Return [X, Y] of the center of cell containing provided text 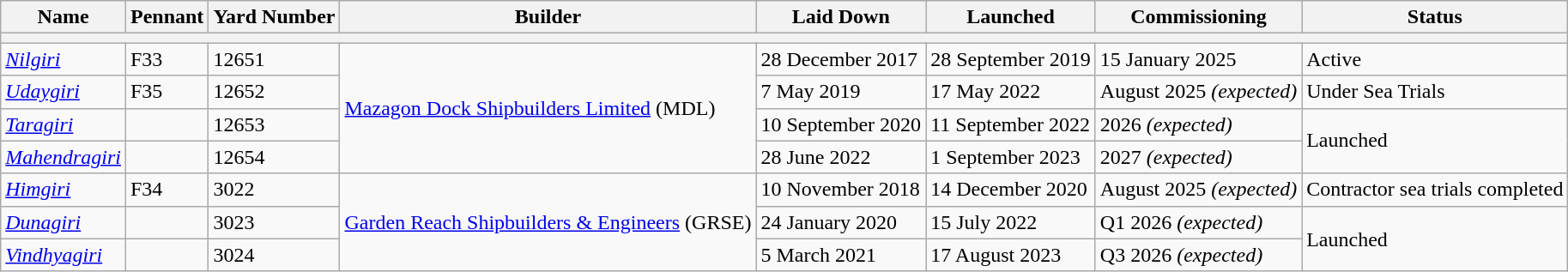
Commissioning [1198, 17]
3023 [275, 222]
Name [64, 17]
7 May 2019 [841, 92]
Mahendragiri [64, 157]
28 December 2017 [841, 59]
Contractor sea trials completed [1435, 190]
10 September 2020 [841, 124]
17 May 2022 [1011, 92]
17 August 2023 [1011, 255]
12652 [275, 92]
12651 [275, 59]
Yard Number [275, 17]
Himgiri [64, 190]
1 September 2023 [1011, 157]
Under Sea Trials [1435, 92]
28 June 2022 [841, 157]
Q1 2026 (expected) [1198, 222]
24 January 2020 [841, 222]
3022 [275, 190]
Garden Reach Shipbuilders & Engineers (GRSE) [548, 222]
Dunagiri [64, 222]
2027 (expected) [1198, 157]
Taragiri [64, 124]
10 November 2018 [841, 190]
Nilgiri [64, 59]
Active [1435, 59]
F33 [166, 59]
28 September 2019 [1011, 59]
3024 [275, 255]
Mazagon Dock Shipbuilders Limited (MDL) [548, 108]
Pennant [166, 17]
F35 [166, 92]
Status [1435, 17]
Builder [548, 17]
F34 [166, 190]
Udaygiri [64, 92]
14 December 2020 [1011, 190]
12653 [275, 124]
2026 (expected) [1198, 124]
15 July 2022 [1011, 222]
5 March 2021 [841, 255]
11 September 2022 [1011, 124]
12654 [275, 157]
Laid Down [841, 17]
15 January 2025 [1198, 59]
Vindhyagiri [64, 255]
Q3 2026 (expected) [1198, 255]
